From the cell containing the given text, extract its center point as [X, Y] coordinate. 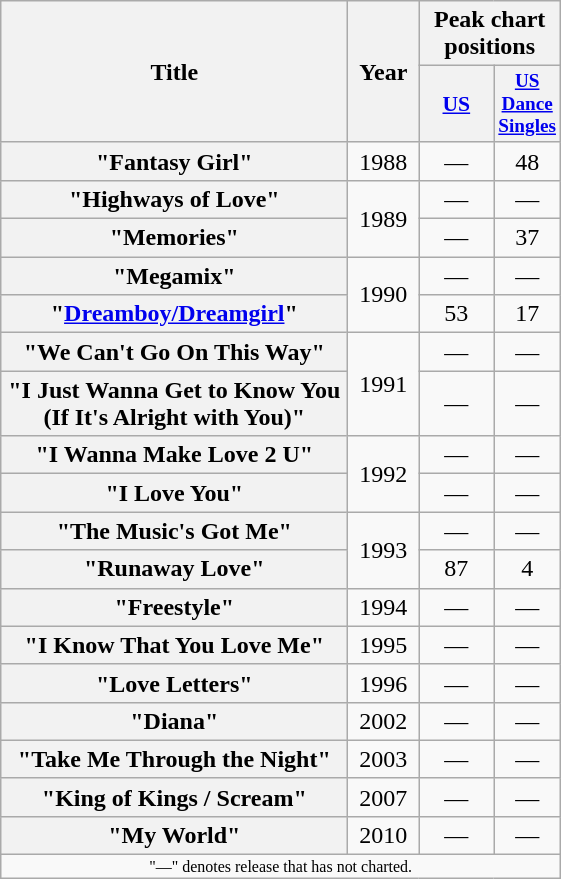
US [456, 104]
87 [456, 569]
2010 [384, 836]
Peak chart positions [490, 34]
"The Music's Got Me" [174, 531]
1989 [384, 219]
4 [528, 569]
2007 [384, 797]
"Diana" [174, 721]
"Dreamboy/Dreamgirl" [174, 314]
"Runaway Love" [174, 569]
48 [528, 161]
1991 [384, 384]
1990 [384, 295]
"I Just Wanna Get to Know You (If It's Alright with You)" [174, 404]
"My World" [174, 836]
"King of Kings / Scream" [174, 797]
"Fantasy Girl" [174, 161]
1994 [384, 607]
USDanceSingles [528, 104]
2002 [384, 721]
"Take Me Through the Night" [174, 759]
"I Know That You Love Me" [174, 645]
"Freestyle" [174, 607]
Title [174, 72]
17 [528, 314]
37 [528, 238]
"We Can't Go On This Way" [174, 352]
1995 [384, 645]
1993 [384, 550]
"Highways of Love" [174, 200]
"I Wanna Make Love 2 U" [174, 455]
"Memories" [174, 238]
2003 [384, 759]
"Megamix" [174, 276]
"—" denotes release that has not charted. [281, 867]
"Love Letters" [174, 683]
"I Love You" [174, 493]
1988 [384, 161]
1992 [384, 474]
Year [384, 72]
53 [456, 314]
1996 [384, 683]
